Scan for the cell matching the given text and deliver its (x, y) coordinate at center. 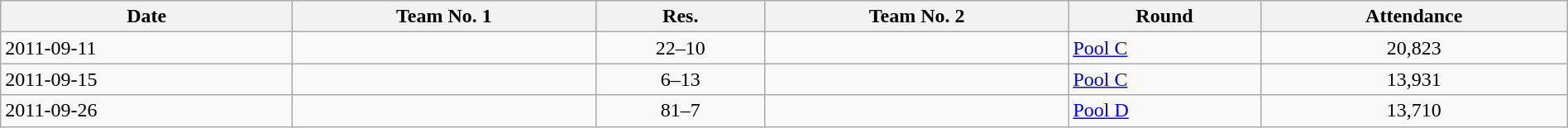
Date (147, 17)
20,823 (1414, 48)
2011-09-15 (147, 79)
22–10 (680, 48)
6–13 (680, 79)
Attendance (1414, 17)
Team No. 2 (916, 17)
Team No. 1 (444, 17)
Pool D (1164, 111)
81–7 (680, 111)
13,710 (1414, 111)
Round (1164, 17)
Res. (680, 17)
13,931 (1414, 79)
2011-09-26 (147, 111)
2011-09-11 (147, 48)
